Determine the (X, Y) coordinate at the center of the cell enclosing the given text.  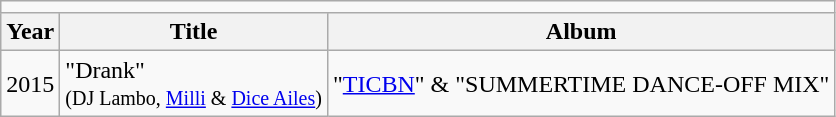
Album (581, 32)
"TICBN" & "SUMMERTIME DANCE-OFF MIX" (581, 84)
Title (194, 32)
2015 (30, 84)
Year (30, 32)
"Drank"(DJ Lambo, Milli & Dice Ailes) (194, 84)
